Detect which cell encompasses the target text, then output its (X, Y) center coordinate. 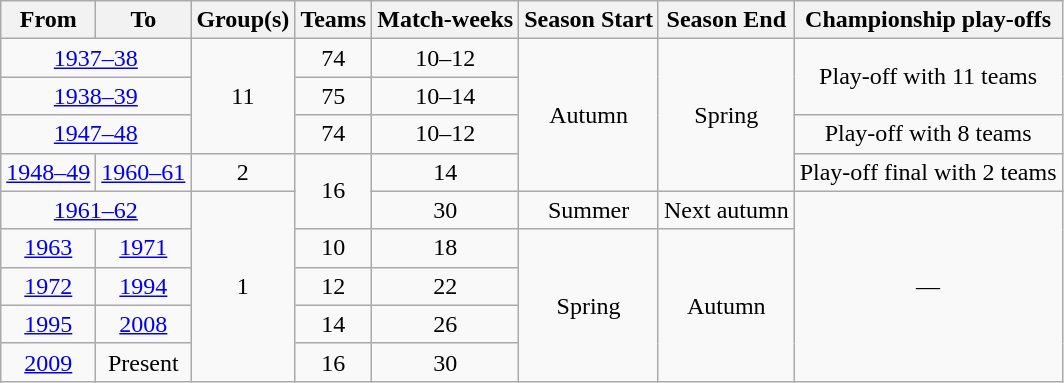
1994 (144, 286)
75 (334, 96)
11 (243, 96)
Season Start (589, 20)
1972 (48, 286)
Group(s) (243, 20)
Play-off with 11 teams (928, 77)
To (144, 20)
10 (334, 248)
Summer (589, 210)
1948–49 (48, 172)
1963 (48, 248)
2 (243, 172)
— (928, 286)
Championship play-offs (928, 20)
1 (243, 286)
12 (334, 286)
1947–48 (96, 134)
1937–38 (96, 58)
1971 (144, 248)
26 (446, 324)
2009 (48, 362)
Play-off with 8 teams (928, 134)
Season End (726, 20)
Match-weeks (446, 20)
2008 (144, 324)
Teams (334, 20)
22 (446, 286)
From (48, 20)
10–14 (446, 96)
1961–62 (96, 210)
1995 (48, 324)
Present (144, 362)
1960–61 (144, 172)
18 (446, 248)
Next autumn (726, 210)
Play-off final with 2 teams (928, 172)
1938–39 (96, 96)
